Extract the (X, Y) coordinate from the center of the cell holding the provided text.  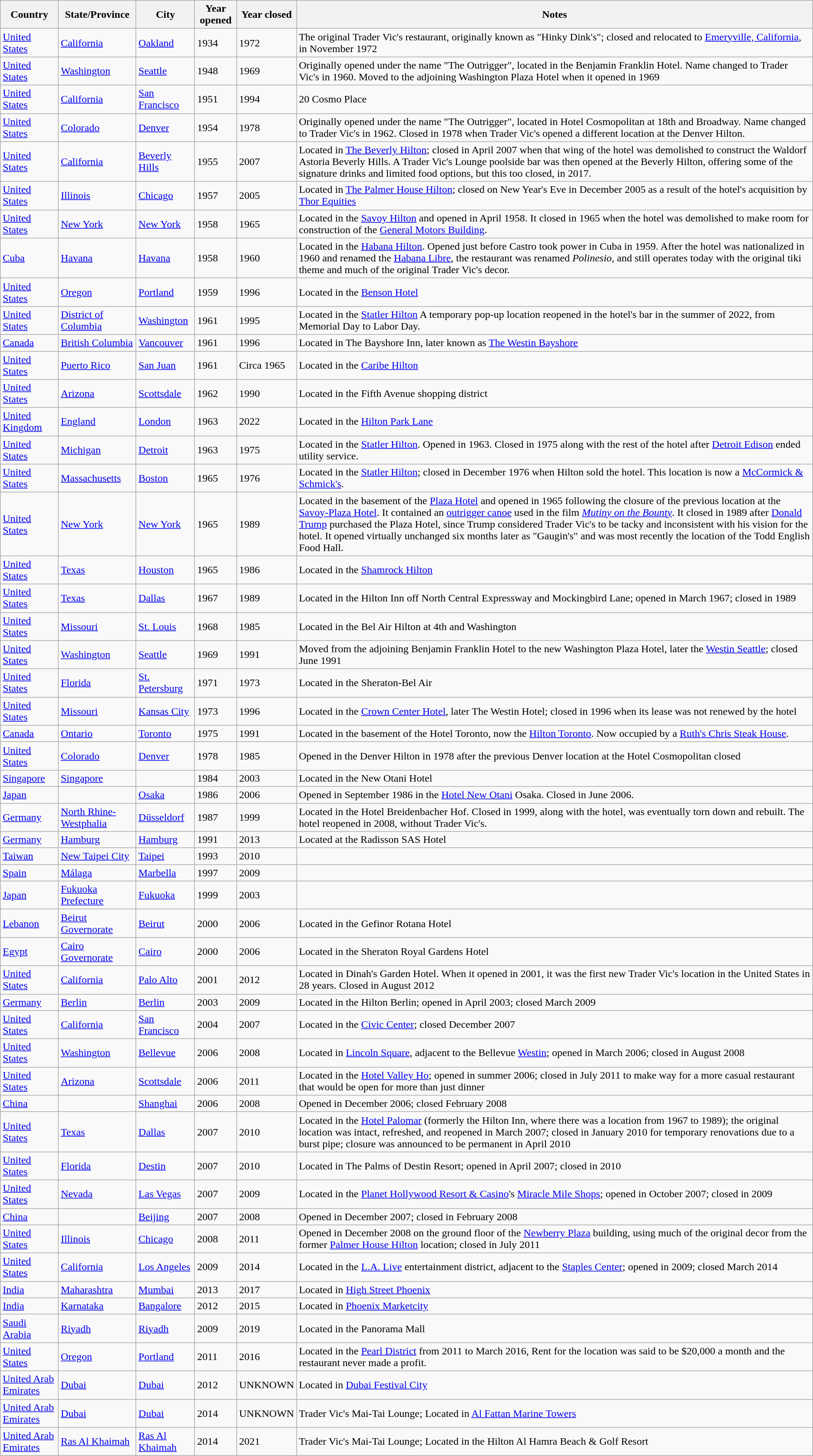
2016 (267, 1357)
1990 (267, 393)
United Kingdom (30, 422)
Located in the L.A. Live entertainment district, adjacent to the Staples Center; opened in 2009; closed March 2014 (555, 1267)
Marbella (165, 873)
Located in the Sheraton Royal Gardens Hotel (555, 952)
Located in High Street Phoenix (555, 1290)
1967 (215, 598)
Located in the Shamrock Hilton (555, 570)
Egypt (30, 952)
England (97, 422)
2021 (267, 1442)
Toronto (165, 733)
Located in The Palms of Destin Resort; opened in April 2007; closed in 2010 (555, 1165)
Country (30, 15)
Moved from the adjoining Benjamin Franklin Hotel to the new Washington Plaza Hotel, later the Westin Seattle; closed June 1991 (555, 655)
1951 (215, 99)
1972 (267, 43)
Circa 1965 (267, 365)
Located in the Civic Center; closed December 2007 (555, 1025)
1997 (215, 873)
Cairo Governorate (97, 952)
Located in the New Otani Hotel (555, 778)
Taiwan (30, 856)
Cuba (30, 258)
2001 (215, 980)
San Juan (165, 365)
Opened in the Denver Hilton in 1978 after the previous Denver location at the Hotel Cosmopolitan closed (555, 756)
Notes (555, 15)
Düsseldorf (165, 817)
Puerto Rico (97, 365)
Year closed (267, 15)
Bangalore (165, 1306)
1962 (215, 393)
District of Columbia (97, 320)
Located in the basement of the Hotel Toronto, now the Hilton Toronto. Now occupied by a Ruth's Chris Steak House. (555, 733)
Mumbai (165, 1290)
Year opened (215, 15)
Cairo (165, 952)
Fukuoka (165, 895)
Bellevue (165, 1053)
2005 (267, 195)
1955 (215, 162)
Located in the Bel Air Hilton at 4th and Washington (555, 626)
The original Trader Vic's restaurant, originally known as "Hinky Dink's"; closed and relocated to Emeryville, California, in November 1972 (555, 43)
Shanghai (165, 1103)
1934 (215, 43)
Located in the Caribe Hilton (555, 365)
1959 (215, 292)
20 Cosmo Place (555, 99)
Located in the Statler Hilton; closed in December 1976 when Hilton sold the hotel. This location is now a McCormick & Schmick's. (555, 479)
Located in the Hilton Park Lane (555, 422)
2022 (267, 422)
Located in the Fifth Avenue shopping district (555, 393)
Michigan (97, 450)
St. Petersburg (165, 683)
1954 (215, 128)
Located in Phoenix Marketcity (555, 1306)
Los Angeles (165, 1267)
Located in The Palmer House Hilton; closed on New Year's Eve in December 2005 as a result of the hotel's acquisition by Thor Equities (555, 195)
Lebanon (30, 923)
1995 (267, 320)
State/Province (97, 15)
Nevada (97, 1194)
Located in the Planet Hollywood Resort & Casino's Miracle Mile Shops; opened in October 2007; closed in 2009 (555, 1194)
Opened in December 2007; closed in February 2008 (555, 1216)
British Columbia (97, 343)
Fukuoka Prefecture (97, 895)
Located in The Bayshore Inn, later known as The Westin Bayshore (555, 343)
Detroit (165, 450)
1948 (215, 71)
Trader Vic's Mai-Tai Lounge; Located in the Hilton Al Hamra Beach & Golf Resort (555, 1442)
Málaga (97, 873)
Osaka (165, 795)
Opened in December 2006; closed February 2008 (555, 1103)
1993 (215, 856)
1987 (215, 817)
Beverly Hills (165, 162)
Massachusetts (97, 479)
Located in the Hilton Inn off North Central Expressway and Mockingbird Lane; opened in March 1967; closed in 1989 (555, 598)
Trader Vic's Mai-Tai Lounge; Located in Al Fattan Marine Towers (555, 1413)
Las Vegas (165, 1194)
Saudi Arabia (30, 1329)
Located in the Statler Hilton. Opened in 1963. Closed in 1975 along with the rest of the hotel after Detroit Edison ended utility service. (555, 450)
Located in the Sheraton-Bel Air (555, 683)
1960 (267, 258)
London (165, 422)
Vancouver (165, 343)
Located in the Gefinor Rotana Hotel (555, 923)
Located in the Crown Center Hotel, later The Westin Hotel; closed in 1996 when its lease was not renewed by the hotel (555, 711)
2004 (215, 1025)
1968 (215, 626)
Palo Alto (165, 980)
Opened in September 1986 in the Hotel New Otani Osaka. Closed in June 2006. (555, 795)
Boston (165, 479)
St. Louis (165, 626)
2017 (267, 1290)
Oakland (165, 43)
Located in the Pearl District from 2011 to March 2016, Rent for the location was said to be $20,000 a month and the restaurant never made a profit. (555, 1357)
1976 (267, 479)
Located in Dubai Festival City (555, 1385)
Maharashtra (97, 1290)
Beirut (165, 923)
Located in the Panorama Mall (555, 1329)
Destin (165, 1165)
Ontario (97, 733)
Karnataka (97, 1306)
Located in Lincoln Square, adjacent to the Bellevue Westin; opened in March 2006; closed in August 2008 (555, 1053)
Spain (30, 873)
New Taipei City (97, 856)
1994 (267, 99)
1957 (215, 195)
Kansas City (165, 711)
Located in the Statler Hilton A temporary pop-up location reopened in the hotel's bar in the summer of 2022, from Memorial Day to Labor Day. (555, 320)
Beirut Governorate (97, 923)
2015 (267, 1306)
Located in the Benson Hotel (555, 292)
Located in the Hilton Berlin; opened in April 2003; closed March 2009 (555, 1002)
1984 (215, 778)
City (165, 15)
Located at the Radisson SAS Hotel (555, 840)
Beijing (165, 1216)
Houston (165, 570)
Taipei (165, 856)
2019 (267, 1329)
North Rhine-Westphalia (97, 817)
1971 (215, 683)
